Output the [X, Y] coordinate of the center of the cell containing the given text.  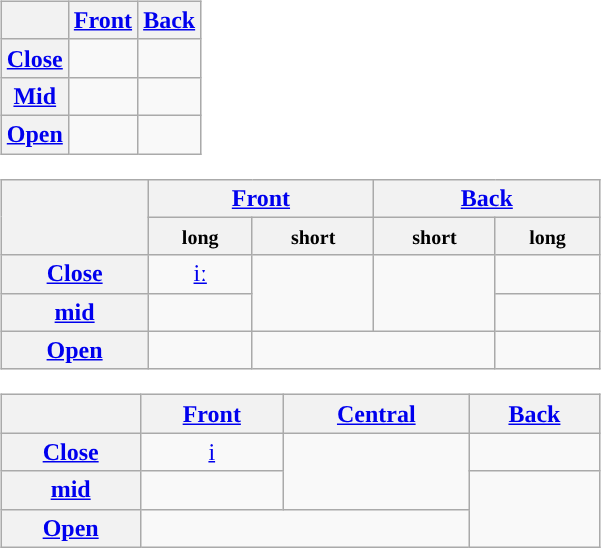
iː [200, 274]
Central [376, 414]
i [212, 452]
Mid [34, 96]
